Scan for the cell matching the given text and deliver its (X, Y) coordinate at center. 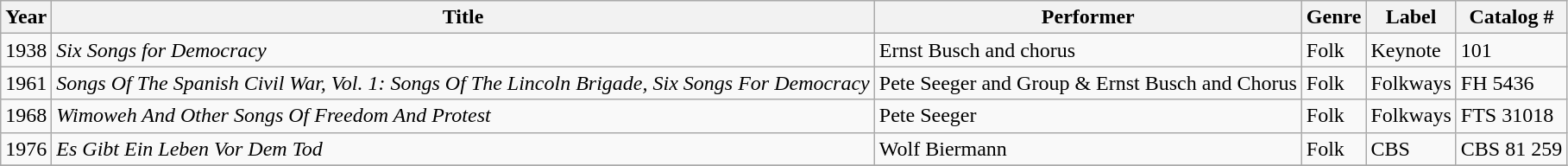
Wolf Biermann (1087, 149)
101 (1511, 50)
Performer (1087, 17)
CBS (1411, 149)
Keynote (1411, 50)
Ernst Busch and chorus (1087, 50)
Es Gibt Ein Leben Vor Dem Tod (463, 149)
Wimoweh And Other Songs Of Freedom And Protest (463, 116)
FH 5436 (1511, 83)
1938 (26, 50)
FTS 31018 (1511, 116)
Label (1411, 17)
Six Songs for Democracy (463, 50)
Catalog # (1511, 17)
Pete Seeger (1087, 116)
Genre (1334, 17)
Title (463, 17)
Pete Seeger and Group & Ernst Busch and Chorus (1087, 83)
Songs Of The Spanish Civil War, Vol. 1: Songs Of The Lincoln Brigade, Six Songs For Democracy (463, 83)
Year (26, 17)
1968 (26, 116)
1961 (26, 83)
1976 (26, 149)
CBS 81 259 (1511, 149)
